Provide the (x, y) coordinate of the cell's center where the given text is located.  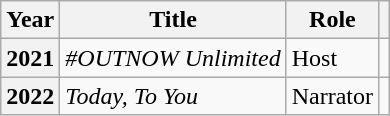
#OUTNOW Unlimited (173, 58)
Role (332, 20)
Title (173, 20)
Host (332, 58)
Narrator (332, 96)
Year (30, 20)
2021 (30, 58)
2022 (30, 96)
Today, To You (173, 96)
